Locate the cell with the specified text and output its [x, y] center coordinate. 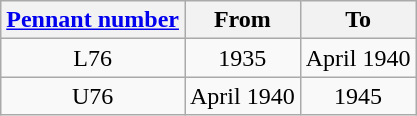
L76 [93, 58]
From [242, 20]
To [358, 20]
1935 [242, 58]
1945 [358, 96]
Pennant number [93, 20]
U76 [93, 96]
